Search for the cell housing the specified text and yield its (X, Y) center coordinate. 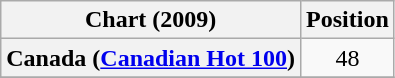
48 (348, 58)
Position (348, 20)
Canada (Canadian Hot 100) (151, 58)
Chart (2009) (151, 20)
